Return (X, Y) of the center of cell containing provided text 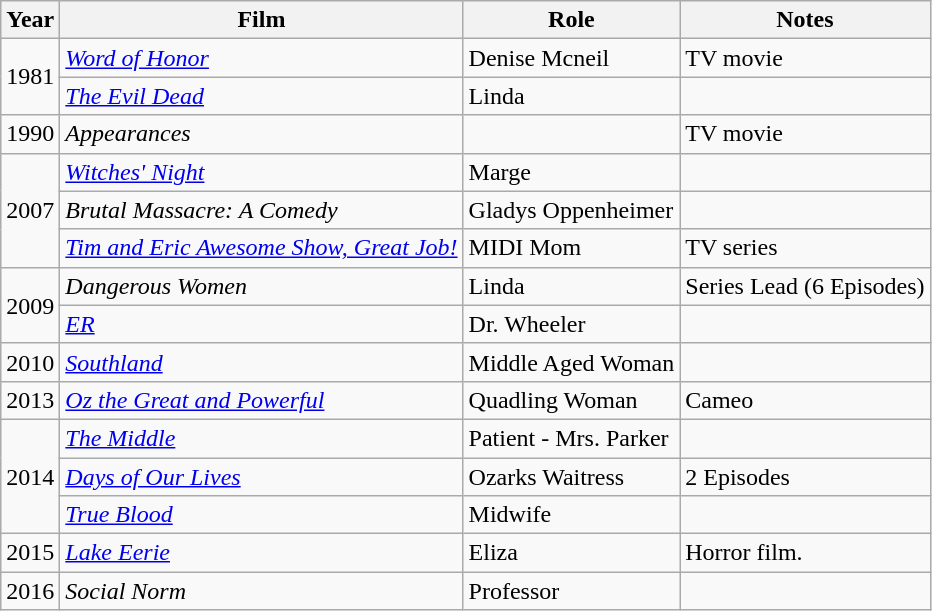
2014 (30, 476)
Quadling Woman (572, 400)
Professor (572, 591)
2009 (30, 305)
ER (262, 324)
2010 (30, 362)
Oz the Great and Powerful (262, 400)
Horror film. (805, 553)
Word of Honor (262, 58)
Gladys Oppenheimer (572, 210)
True Blood (262, 515)
Lake Eerie (262, 553)
Dr. Wheeler (572, 324)
Witches' Night (262, 172)
Tim and Eric Awesome Show, Great Job! (262, 248)
2013 (30, 400)
Patient - Mrs. Parker (572, 438)
The Middle (262, 438)
2016 (30, 591)
TV series (805, 248)
Social Norm (262, 591)
Ozarks Waitress (572, 477)
1990 (30, 134)
2007 (30, 210)
Days of Our Lives (262, 477)
Notes (805, 20)
Role (572, 20)
Dangerous Women (262, 286)
2 Episodes (805, 477)
Brutal Massacre: A Comedy (262, 210)
Midwife (572, 515)
Denise Mcneil (572, 58)
2015 (30, 553)
1981 (30, 77)
Southland (262, 362)
Film (262, 20)
Middle Aged Woman (572, 362)
Cameo (805, 400)
Eliza (572, 553)
The Evil Dead (262, 96)
MIDI Mom (572, 248)
Appearances (262, 134)
Year (30, 20)
Series Lead (6 Episodes) (805, 286)
Marge (572, 172)
